Scan for the cell matching the given text and deliver its [x, y] coordinate at center. 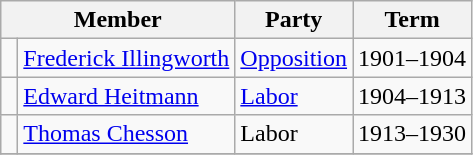
1913–1930 [412, 134]
Term [412, 20]
Edward Heitmann [126, 96]
Thomas Chesson [126, 134]
Party [294, 20]
1901–1904 [412, 58]
Opposition [294, 58]
Frederick Illingworth [126, 58]
Member [118, 20]
1904–1913 [412, 96]
